From the cell containing the given text, extract its center point as [x, y] coordinate. 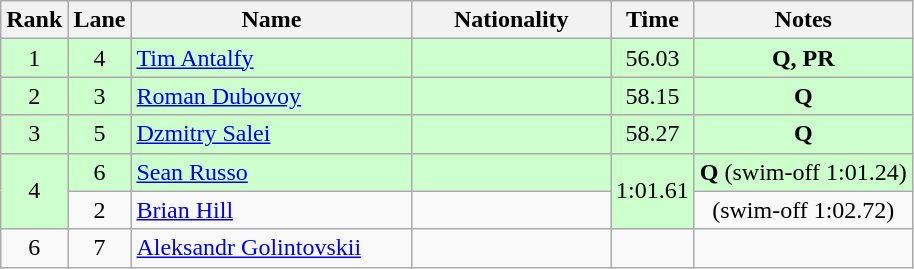
Sean Russo [272, 172]
Time [653, 20]
1:01.61 [653, 191]
Tim Antalfy [272, 58]
(swim-off 1:02.72) [803, 210]
Notes [803, 20]
Brian Hill [272, 210]
5 [100, 134]
Aleksandr Golintovskii [272, 248]
56.03 [653, 58]
Nationality [512, 20]
Rank [34, 20]
58.27 [653, 134]
1 [34, 58]
Q, PR [803, 58]
Lane [100, 20]
58.15 [653, 96]
Dzmitry Salei [272, 134]
Roman Dubovoy [272, 96]
Name [272, 20]
Q (swim-off 1:01.24) [803, 172]
7 [100, 248]
